Determine the [x, y] coordinate at the center of the cell enclosing the given text.  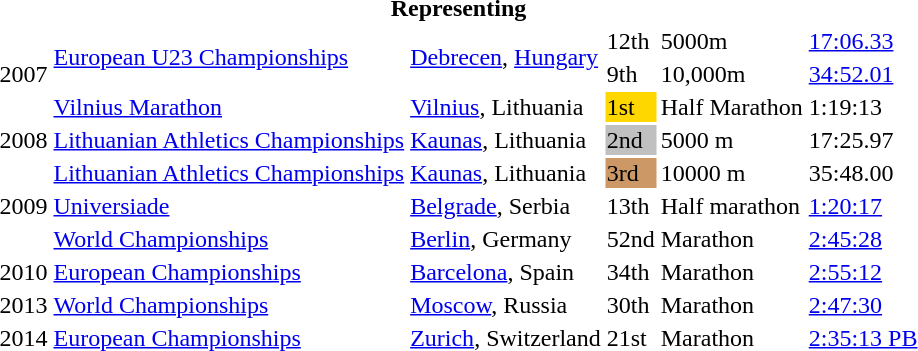
2nd [630, 140]
1st [630, 107]
Barcelona, Spain [506, 272]
Vilnius, Lithuania [506, 107]
5000m [732, 41]
34th [630, 272]
12th [630, 41]
10000 m [732, 173]
Debrecen, Hungary [506, 58]
5000 m [732, 140]
European U23 Championships [229, 58]
52nd [630, 239]
Half Marathon [732, 107]
3rd [630, 173]
Berlin, Germany [506, 239]
30th [630, 305]
13th [630, 206]
European Championships [229, 272]
10,000m [732, 74]
Belgrade, Serbia [506, 206]
Moscow, Russia [506, 305]
9th [630, 74]
Vilnius Marathon [229, 107]
Universiade [229, 206]
Half marathon [732, 206]
